Identify which cell holds the provided text, then report its (X, Y) central coordinate. 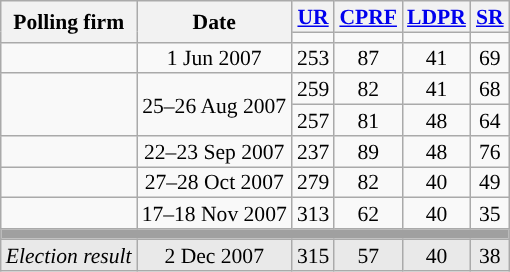
27–28 Oct 2007 (214, 182)
253 (314, 58)
259 (314, 90)
313 (314, 214)
62 (368, 214)
87 (368, 58)
Polling firm (69, 22)
57 (368, 254)
279 (314, 182)
38 (490, 254)
CPRF (368, 16)
1 Jun 2007 (214, 58)
68 (490, 90)
UR (314, 16)
Date (214, 22)
69 (490, 58)
2 Dec 2007 (214, 254)
81 (368, 120)
LDPR (436, 16)
315 (314, 254)
76 (490, 152)
25–26 Aug 2007 (214, 105)
35 (490, 214)
237 (314, 152)
SR (490, 16)
49 (490, 182)
89 (368, 152)
Election result (69, 254)
17–18 Nov 2007 (214, 214)
64 (490, 120)
257 (314, 120)
22–23 Sep 2007 (214, 152)
